Return the [x, y] coordinate for the center point of the cell that contains the specified text.  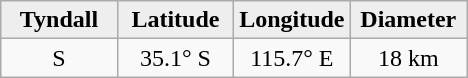
S [59, 58]
Diameter [408, 20]
35.1° S [175, 58]
Tyndall [59, 20]
Latitude [175, 20]
Longitude [292, 20]
115.7° E [292, 58]
18 km [408, 58]
